Return the (X, Y) coordinate for the center point of the cell that contains the specified text.  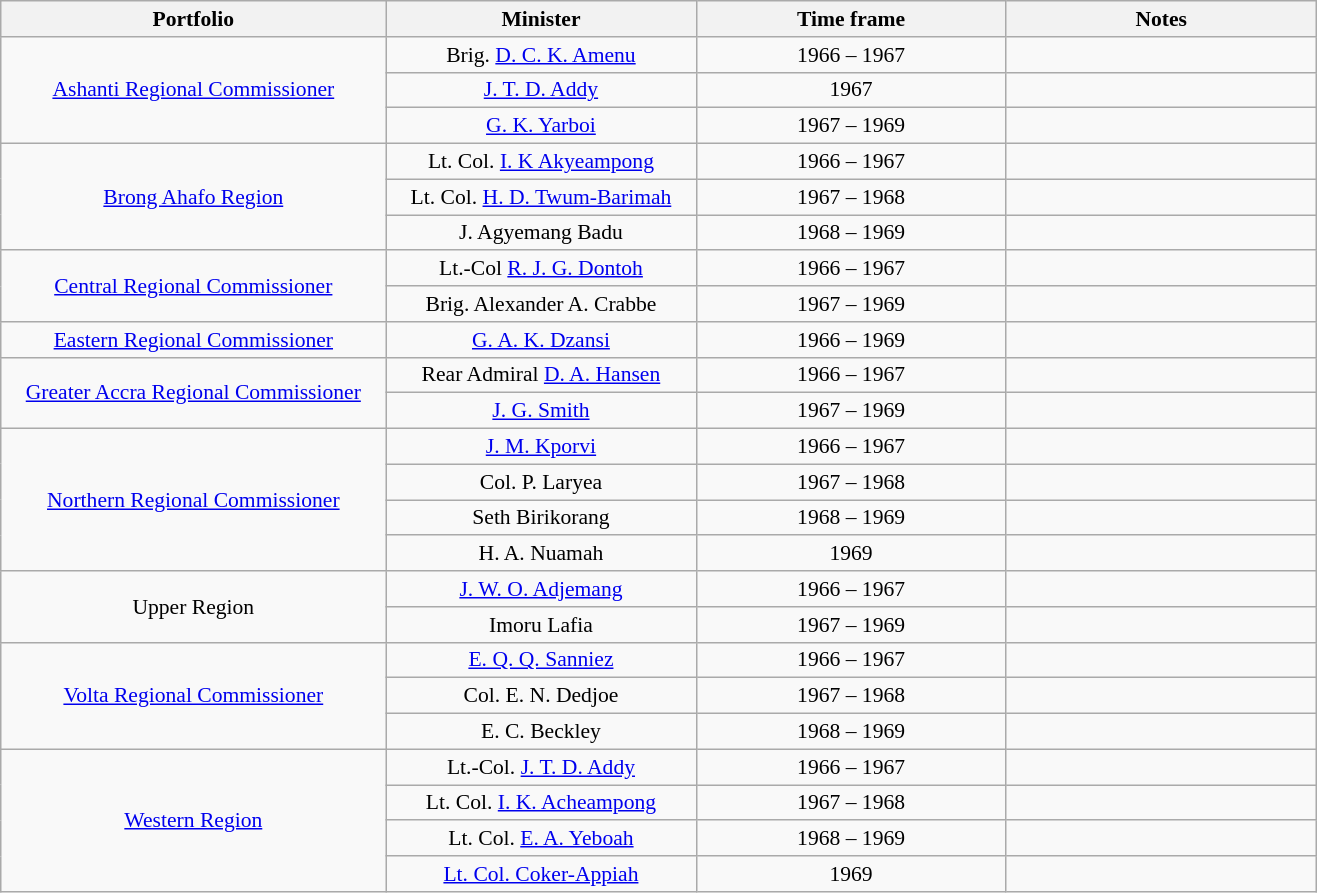
J. M. Kporvi (541, 447)
J. W. O. Adjemang (541, 589)
Imoru Lafia (541, 625)
E. C. Beckley (541, 732)
Minister (541, 19)
Time frame (851, 19)
G. K. Yarboi (541, 126)
H. A. Nuamah (541, 554)
Portfolio (194, 19)
Rear Admiral D. A. Hansen (541, 375)
J. Agyemang Badu (541, 233)
Central Regional Commissioner (194, 286)
Notes (1161, 19)
Lt. Col. I. K Akyeampong (541, 162)
Eastern Regional Commissioner (194, 340)
Seth Birikorang (541, 518)
J. G. Smith (541, 411)
G. A. K. Dzansi (541, 340)
Brong Ahafo Region (194, 198)
Brig. Alexander A. Crabbe (541, 304)
Ashanti Regional Commissioner (194, 90)
J. T. D. Addy (541, 90)
Lt. Col. H. D. Twum-Barimah (541, 197)
Upper Region (194, 606)
1967 (851, 90)
Lt. Col. E. A. Yeboah (541, 839)
Lt.-Col. J. T. D. Addy (541, 767)
Greater Accra Regional Commissioner (194, 392)
Volta Regional Commissioner (194, 696)
Brig. D. C. K. Amenu (541, 55)
E. Q. Q. Sanniez (541, 660)
Lt. Col. Coker-Appiah (541, 874)
Lt.-Col R. J. G. Dontoh (541, 269)
Western Region (194, 820)
Col. P. Laryea (541, 482)
Col. E. N. Dedjoe (541, 696)
1966 – 1969 (851, 340)
Lt. Col. I. K. Acheampong (541, 803)
Northern Regional Commissioner (194, 500)
